For the text-containing cell, return its midpoint in (x, y) coordinate format. 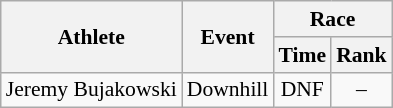
– (362, 90)
Athlete (92, 36)
Time (302, 55)
Event (228, 36)
Race (332, 19)
DNF (302, 90)
Downhill (228, 90)
Jeremy Bujakowski (92, 90)
Rank (362, 55)
